Search for the cell housing the specified text and yield its [x, y] center coordinate. 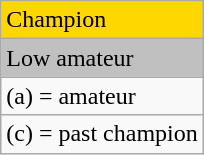
(a) = amateur [102, 96]
Champion [102, 20]
Low amateur [102, 58]
(c) = past champion [102, 134]
